Output the [X, Y] coordinate of the center of the cell containing the given text.  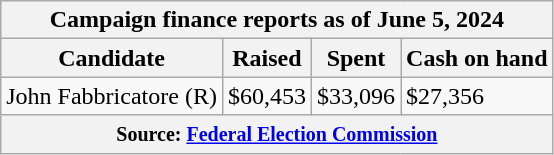
$33,096 [356, 96]
Candidate [112, 58]
Source: Federal Election Commission [277, 134]
Spent [356, 58]
Cash on hand [477, 58]
$60,453 [266, 96]
Campaign finance reports as of June 5, 2024 [277, 20]
$27,356 [477, 96]
Raised [266, 58]
John Fabbricatore (R) [112, 96]
